For the text-containing cell, return its midpoint in [X, Y] coordinate format. 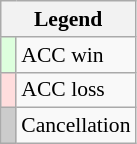
Legend [68, 19]
ACC loss [76, 90]
Cancellation [76, 126]
ACC win [76, 55]
